Pinpoint the cell where the given text exists, returning its [X, Y] midpoint coordinate. 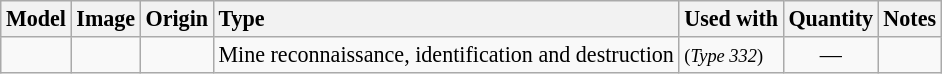
Model [36, 18]
Origin [176, 18]
Image [106, 18]
Type [446, 18]
(Type 332) [731, 54]
Quantity [830, 18]
Mine reconnaissance, identification and destruction [446, 54]
Notes [910, 18]
Used with [731, 18]
— [830, 54]
